Identify which cell holds the provided text, then report its [x, y] central coordinate. 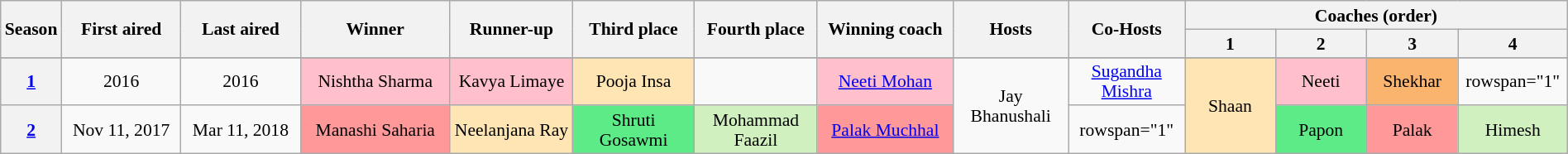
Coaches (order) [1376, 15]
Jay Bhanushali [1011, 105]
Co-Hosts [1126, 29]
Sugandha Mishra [1126, 81]
Kavya Limaye [511, 81]
Himesh [1513, 130]
3 [1413, 43]
Manashi Saharia [375, 130]
Neeti [1321, 81]
Mar 11, 2018 [241, 130]
Shekhar [1413, 81]
Shruti Gosawmi [633, 130]
Neelanjana Ray [511, 130]
Last aired [241, 29]
4 [1513, 43]
Palak [1413, 130]
Fourth place [756, 29]
Season [31, 29]
Runner-up [511, 29]
Nishtha Sharma [375, 81]
Hosts [1011, 29]
Third place [633, 29]
First aired [121, 29]
Winner [375, 29]
Neeti Mohan [885, 81]
Nov 11, 2017 [121, 130]
Winning coach [885, 29]
Pooja Insa [633, 81]
Palak Muchhal [885, 130]
Papon [1321, 130]
Shaan [1231, 105]
Mohammad Faazil [756, 130]
